Determine the (x, y) coordinate at the center of the cell enclosing the given text.  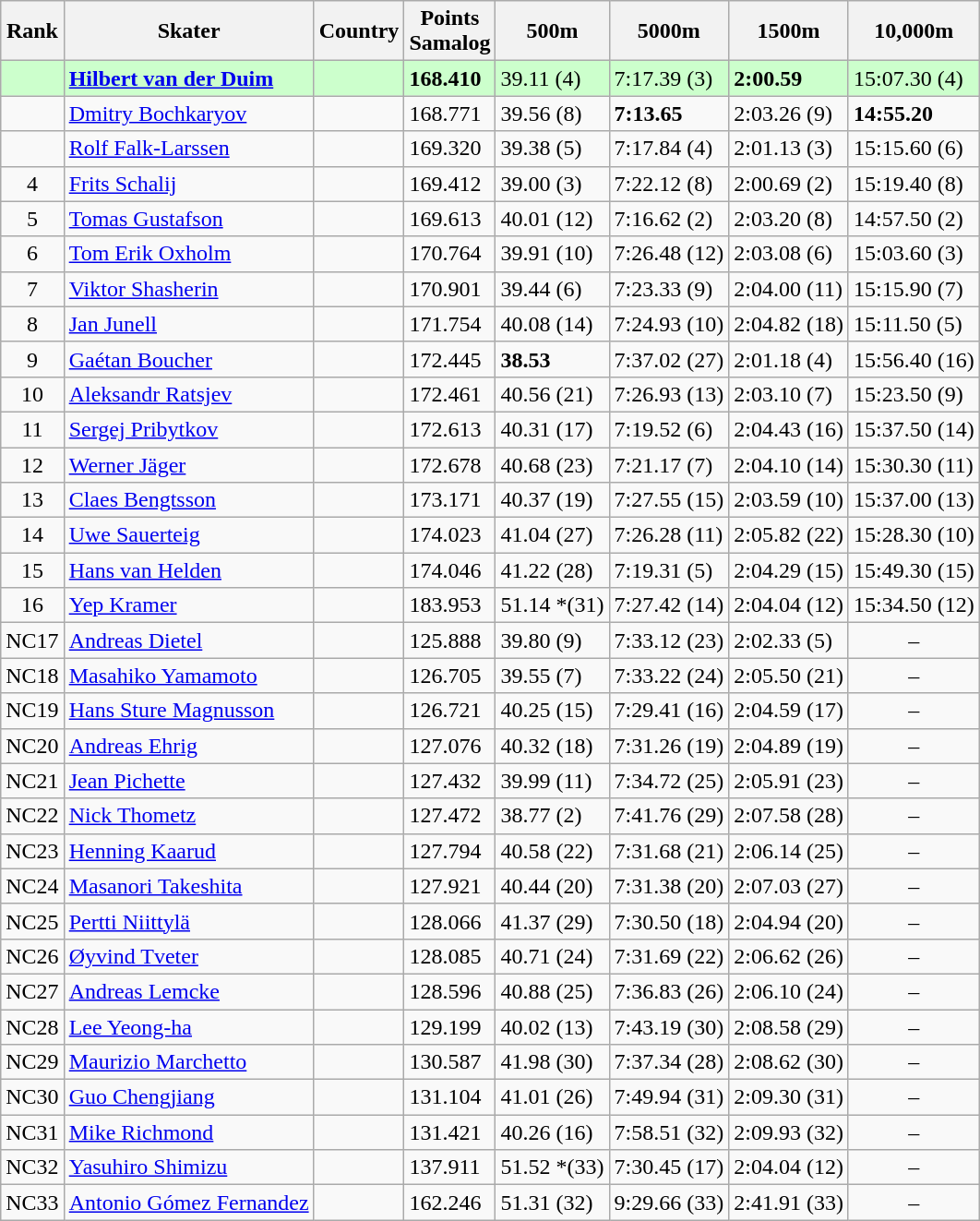
39.80 (9) (552, 640)
7:31.68 (21) (669, 851)
Lee Yeong-ha (188, 1027)
NC27 (32, 991)
Guo Chengjiang (188, 1097)
2:06.10 (24) (789, 991)
162.246 (450, 1203)
128.066 (450, 921)
NC26 (32, 956)
2:05.91 (23) (789, 781)
128.596 (450, 991)
40.08 (14) (552, 324)
169.613 (450, 219)
Country (359, 31)
15:34.50 (12) (914, 605)
7:19.31 (5) (669, 570)
Skater (188, 31)
Masanori Takeshita (188, 886)
Masahiko Yamamoto (188, 676)
5 (32, 219)
2:08.58 (29) (789, 1027)
40.25 (15) (552, 711)
7:49.94 (31) (669, 1097)
NC32 (32, 1167)
14 (32, 535)
7:43.19 (30) (669, 1027)
2:05.50 (21) (789, 676)
7:31.69 (22) (669, 956)
Jean Pichette (188, 781)
39.99 (11) (552, 781)
41.37 (29) (552, 921)
7:30.50 (18) (669, 921)
2:04.94 (20) (789, 921)
126.721 (450, 711)
15:19.40 (8) (914, 184)
39.56 (8) (552, 114)
38.53 (552, 359)
Werner Jäger (188, 464)
Øyvind Tveter (188, 956)
127.432 (450, 781)
7:37.02 (27) (669, 359)
6 (32, 254)
7:22.12 (8) (669, 184)
Yasuhiro Shimizu (188, 1167)
Maurizio Marchetto (188, 1062)
172.461 (450, 394)
16 (32, 605)
2:05.82 (22) (789, 535)
14:57.50 (2) (914, 219)
40.44 (20) (552, 886)
Frits Schalij (188, 184)
2:04.82 (18) (789, 324)
9:29.66 (33) (669, 1203)
Andreas Lemcke (188, 991)
7:27.42 (14) (669, 605)
Rank (32, 31)
2:04.29 (15) (789, 570)
Uwe Sauerteig (188, 535)
15:15.60 (6) (914, 149)
39.38 (5) (552, 149)
15:11.50 (5) (914, 324)
NC18 (32, 676)
7:19.52 (6) (669, 429)
2:09.30 (31) (789, 1097)
171.754 (450, 324)
2:09.93 (32) (789, 1132)
NC29 (32, 1062)
NC19 (32, 711)
4 (32, 184)
Points Samalog (450, 31)
Andreas Dietel (188, 640)
15:23.50 (9) (914, 394)
40.26 (16) (552, 1132)
NC22 (32, 816)
Claes Bengtsson (188, 500)
39.55 (7) (552, 676)
40.71 (24) (552, 956)
NC30 (32, 1097)
169.320 (450, 149)
Yep Kramer (188, 605)
Hans Sture Magnusson (188, 711)
2:41.91 (33) (789, 1203)
2:04.59 (17) (789, 711)
7:31.26 (19) (669, 746)
15:07.30 (4) (914, 78)
170.901 (450, 289)
Andreas Ehrig (188, 746)
Tomas Gustafson (188, 219)
15:15.90 (7) (914, 289)
41.98 (30) (552, 1062)
40.37 (19) (552, 500)
41.22 (28) (552, 570)
7:29.41 (16) (669, 711)
2:07.58 (28) (789, 816)
40.68 (23) (552, 464)
2:02.33 (5) (789, 640)
Pertti Niittylä (188, 921)
7 (32, 289)
Viktor Shasherin (188, 289)
2:00.59 (789, 78)
12 (32, 464)
15:30.30 (11) (914, 464)
NC33 (32, 1203)
7:33.22 (24) (669, 676)
Hans van Helden (188, 570)
NC21 (32, 781)
7:33.12 (23) (669, 640)
7:26.28 (11) (669, 535)
183.953 (450, 605)
NC24 (32, 886)
Dmitry Bochkaryov (188, 114)
39.00 (3) (552, 184)
40.01 (12) (552, 219)
NC23 (32, 851)
127.794 (450, 851)
7:24.93 (10) (669, 324)
NC17 (32, 640)
127.076 (450, 746)
2:06.14 (25) (789, 851)
7:30.45 (17) (669, 1167)
130.587 (450, 1062)
173.171 (450, 500)
14:55.20 (914, 114)
39.44 (6) (552, 289)
2:04.00 (11) (789, 289)
15:37.50 (14) (914, 429)
15:28.30 (10) (914, 535)
131.421 (450, 1132)
2:03.08 (6) (789, 254)
7:58.51 (32) (669, 1132)
7:17.84 (4) (669, 149)
40.56 (21) (552, 394)
2:03.59 (10) (789, 500)
2:04.10 (14) (789, 464)
1500m (789, 31)
7:26.48 (12) (669, 254)
38.77 (2) (552, 816)
172.445 (450, 359)
40.88 (25) (552, 991)
51.52 *(33) (552, 1167)
Jan Junell (188, 324)
2:04.43 (16) (789, 429)
127.921 (450, 886)
5000m (669, 31)
51.14 *(31) (552, 605)
7:21.17 (7) (669, 464)
7:16.62 (2) (669, 219)
15:49.30 (15) (914, 570)
Rolf Falk-Larssen (188, 149)
7:34.72 (25) (669, 781)
172.678 (450, 464)
174.023 (450, 535)
10 (32, 394)
170.764 (450, 254)
41.01 (26) (552, 1097)
7:27.55 (15) (669, 500)
7:37.34 (28) (669, 1062)
NC31 (32, 1132)
126.705 (450, 676)
169.412 (450, 184)
7:41.76 (29) (669, 816)
15:37.00 (13) (914, 500)
Hilbert van der Duim (188, 78)
137.911 (450, 1167)
2:06.62 (26) (789, 956)
7:23.33 (9) (669, 289)
13 (32, 500)
2:04.89 (19) (789, 746)
15:03.60 (3) (914, 254)
10,000m (914, 31)
168.410 (450, 78)
7:31.38 (20) (669, 886)
7:36.83 (26) (669, 991)
Aleksandr Ratsjev (188, 394)
NC25 (32, 921)
168.771 (450, 114)
174.046 (450, 570)
Nick Thometz (188, 816)
125.888 (450, 640)
15:56.40 (16) (914, 359)
NC28 (32, 1027)
40.02 (13) (552, 1027)
40.32 (18) (552, 746)
39.11 (4) (552, 78)
2:01.18 (4) (789, 359)
Tom Erik Oxholm (188, 254)
2:03.26 (9) (789, 114)
127.472 (450, 816)
39.91 (10) (552, 254)
2:07.03 (27) (789, 886)
2:03.20 (8) (789, 219)
40.31 (17) (552, 429)
15 (32, 570)
Antonio Gómez Fernandez (188, 1203)
128.085 (450, 956)
500m (552, 31)
NC20 (32, 746)
40.58 (22) (552, 851)
51.31 (32) (552, 1203)
Mike Richmond (188, 1132)
2:00.69 (2) (789, 184)
9 (32, 359)
129.199 (450, 1027)
Sergej Pribytkov (188, 429)
2:03.10 (7) (789, 394)
7:17.39 (3) (669, 78)
7:26.93 (13) (669, 394)
11 (32, 429)
131.104 (450, 1097)
2:01.13 (3) (789, 149)
172.613 (450, 429)
Henning Kaarud (188, 851)
7:13.65 (669, 114)
2:08.62 (30) (789, 1062)
41.04 (27) (552, 535)
8 (32, 324)
Gaétan Boucher (188, 359)
